Pinpoint the cell where the given text exists, returning its [x, y] midpoint coordinate. 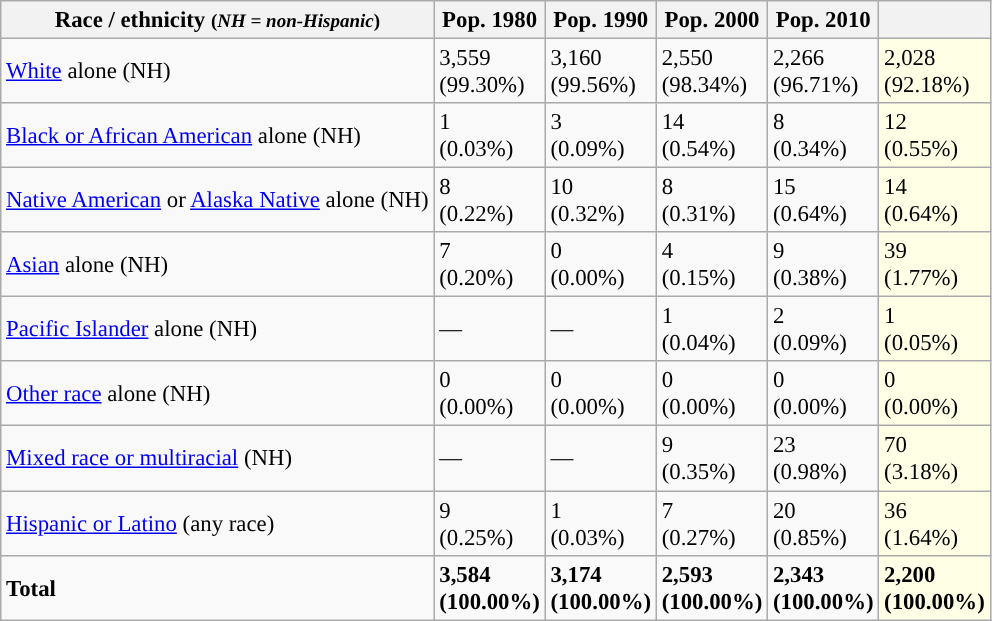
7(0.27%) [712, 524]
Total [218, 588]
70(3.18%) [934, 458]
4(0.15%) [712, 264]
Hispanic or Latino (any race) [218, 524]
Pop. 2010 [824, 20]
10(0.32%) [600, 200]
Pacific Islander alone (NH) [218, 330]
1(0.05%) [934, 330]
2,593(100.00%) [712, 588]
3,160(99.56%) [600, 72]
1(0.04%) [712, 330]
Pop. 1990 [600, 20]
39(1.77%) [934, 264]
9(0.35%) [712, 458]
20(0.85%) [824, 524]
3(0.09%) [600, 136]
7(0.20%) [490, 264]
Other race alone (NH) [218, 394]
3,559(99.30%) [490, 72]
3,584(100.00%) [490, 588]
3,174(100.00%) [600, 588]
Mixed race or multiracial (NH) [218, 458]
23(0.98%) [824, 458]
Asian alone (NH) [218, 264]
Pop. 2000 [712, 20]
9(0.25%) [490, 524]
9(0.38%) [824, 264]
Native American or Alaska Native alone (NH) [218, 200]
2(0.09%) [824, 330]
Black or African American alone (NH) [218, 136]
2,266(96.71%) [824, 72]
Race / ethnicity (NH = non-Hispanic) [218, 20]
15(0.64%) [824, 200]
12(0.55%) [934, 136]
14(0.54%) [712, 136]
2,550(98.34%) [712, 72]
14(0.64%) [934, 200]
2,343(100.00%) [824, 588]
36(1.64%) [934, 524]
2,028(92.18%) [934, 72]
8(0.22%) [490, 200]
8(0.31%) [712, 200]
White alone (NH) [218, 72]
2,200(100.00%) [934, 588]
Pop. 1980 [490, 20]
8(0.34%) [824, 136]
